From the cell containing the given text, extract its center point as [X, Y] coordinate. 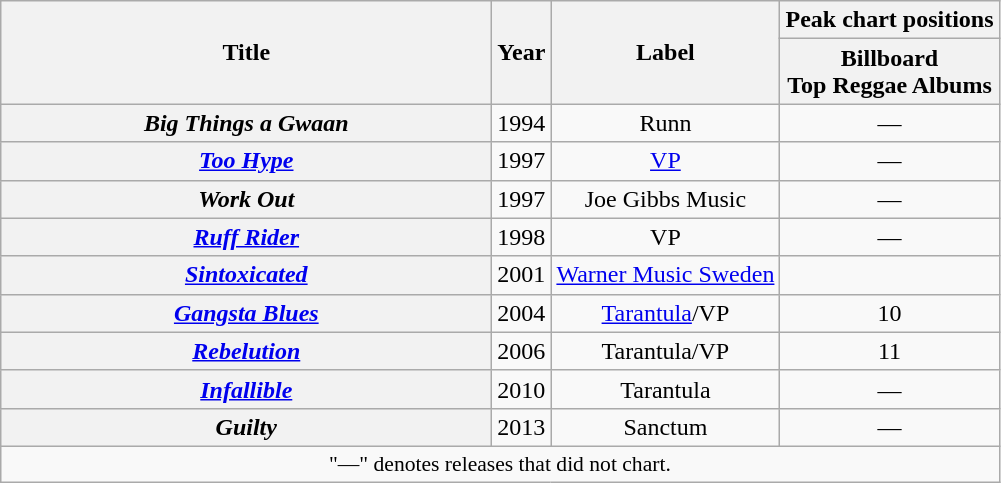
Warner Music Sweden [666, 275]
"—" denotes releases that did not chart. [500, 464]
10 [890, 313]
Peak chart positions [890, 20]
1994 [522, 123]
Too Hype [246, 161]
Guilty [246, 427]
Joe Gibbs Music [666, 199]
Label [666, 52]
Ruff Rider [246, 237]
Infallible [246, 389]
Sintoxicated [246, 275]
Sanctum [666, 427]
2010 [522, 389]
Title [246, 52]
2001 [522, 275]
2013 [522, 427]
1998 [522, 237]
Big Things a Gwaan [246, 123]
Gangsta Blues [246, 313]
Runn [666, 123]
2006 [522, 351]
BillboardTop Reggae Albums [890, 72]
Year [522, 52]
Tarantula [666, 389]
11 [890, 351]
2004 [522, 313]
Rebelution [246, 351]
Work Out [246, 199]
